Capture the cell that displays the provided text and extract its (x, y) central coordinate. 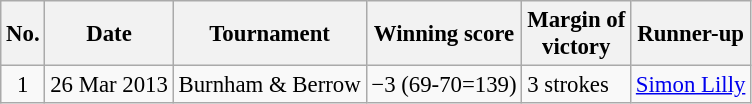
Date (109, 34)
Tournament (270, 34)
Winning score (444, 34)
Simon Lilly (691, 85)
Burnham & Berrow (270, 85)
No. (23, 34)
26 Mar 2013 (109, 85)
1 (23, 85)
3 strokes (576, 85)
Runner-up (691, 34)
−3 (69-70=139) (444, 85)
Margin ofvictory (576, 34)
